Pinpoint the cell where the given text exists, returning its [X, Y] midpoint coordinate. 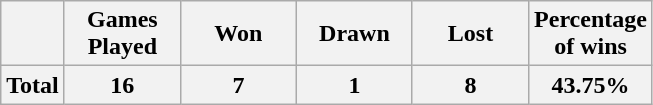
43.75% [591, 85]
7 [238, 85]
Total [33, 85]
8 [470, 85]
Percentage of wins [591, 34]
1 [354, 85]
Won [238, 34]
Games Played [122, 34]
16 [122, 85]
Lost [470, 34]
Drawn [354, 34]
